Locate the cell with the specified text and output its (X, Y) center coordinate. 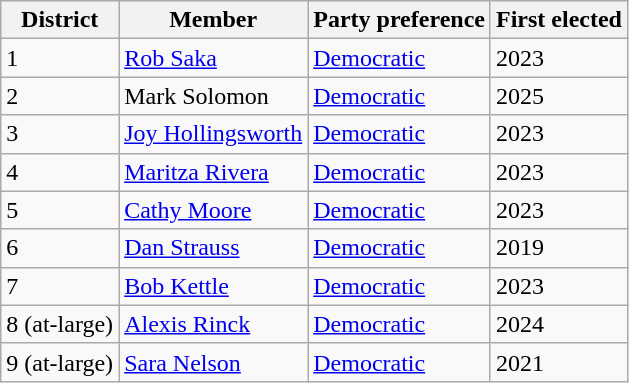
6 (60, 248)
Joy Hollingsworth (214, 134)
Dan Strauss (214, 248)
4 (60, 172)
First elected (558, 20)
2 (60, 96)
5 (60, 210)
Mark Solomon (214, 96)
Member (214, 20)
2025 (558, 96)
9 (at-large) (60, 362)
Maritza Rivera (214, 172)
2024 (558, 324)
8 (at-large) (60, 324)
Cathy Moore (214, 210)
2021 (558, 362)
3 (60, 134)
1 (60, 58)
2019 (558, 248)
Bob Kettle (214, 286)
District (60, 20)
Rob Saka (214, 58)
Party preference (400, 20)
Sara Nelson (214, 362)
Alexis Rinck (214, 324)
7 (60, 286)
